Locate the cell with the specified text and output its [X, Y] center coordinate. 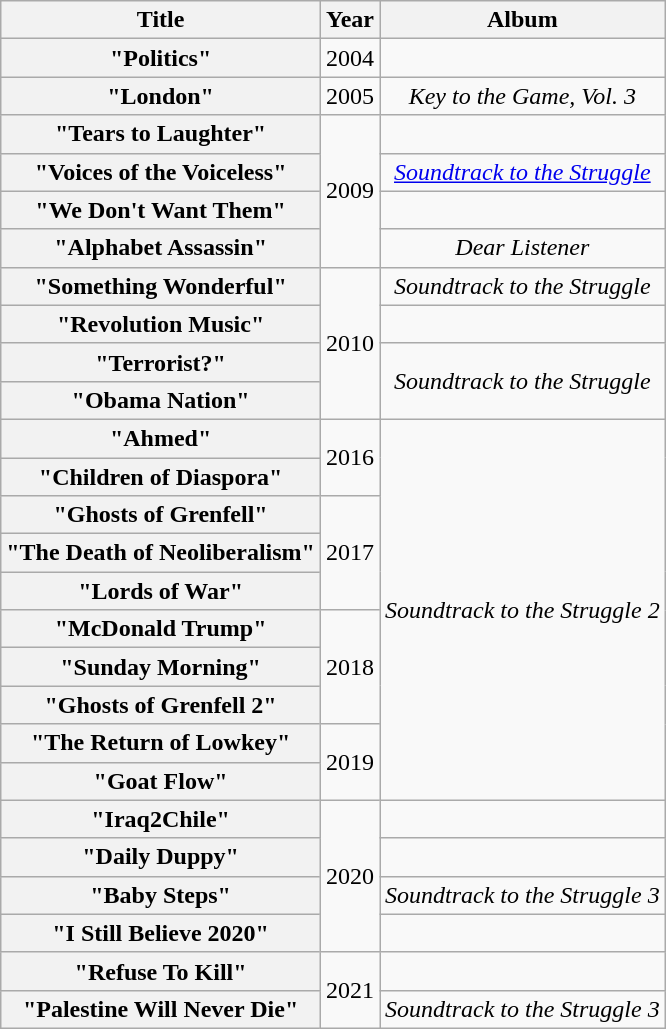
"Tears to Laughter" [161, 134]
"Lords of War" [161, 591]
2009 [350, 191]
"Iraq2Chile" [161, 819]
2019 [350, 762]
"Ahmed" [161, 438]
"Alphabet Assassin" [161, 248]
2018 [350, 667]
"Politics" [161, 58]
"London" [161, 96]
2010 [350, 343]
"McDonald Trump" [161, 629]
2016 [350, 457]
"Obama Nation" [161, 400]
"Goat Flow" [161, 781]
"Ghosts of Grenfell 2" [161, 705]
Year [350, 20]
"The Death of Neoliberalism" [161, 553]
"The Return of Lowkey" [161, 743]
"We Don't Want Them" [161, 210]
Key to the Game, Vol. 3 [523, 96]
Album [523, 20]
"Sunday Morning" [161, 667]
2005 [350, 96]
2017 [350, 553]
2020 [350, 876]
"Baby Steps" [161, 895]
Dear Listener [523, 248]
"Terrorist?" [161, 362]
"Ghosts of Grenfell" [161, 515]
"Palestine Will Never Die" [161, 1009]
2004 [350, 58]
2021 [350, 990]
"Revolution Music" [161, 324]
"Voices of the Voiceless" [161, 172]
Soundtrack to the Struggle 2 [523, 610]
"Something Wonderful" [161, 286]
"Daily Duppy" [161, 857]
"Refuse To Kill" [161, 971]
Title [161, 20]
"I Still Believe 2020" [161, 933]
"Children of Diaspora" [161, 477]
